Identify which cell holds the provided text, then report its (x, y) central coordinate. 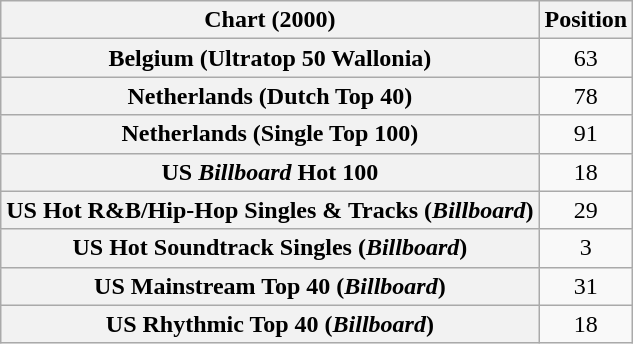
29 (586, 210)
Position (586, 20)
Chart (2000) (270, 20)
63 (586, 58)
Netherlands (Single Top 100) (270, 134)
US Hot Soundtrack Singles (Billboard) (270, 248)
US Mainstream Top 40 (Billboard) (270, 286)
Belgium (Ultratop 50 Wallonia) (270, 58)
US Rhythmic Top 40 (Billboard) (270, 324)
3 (586, 248)
31 (586, 286)
78 (586, 96)
US Billboard Hot 100 (270, 172)
Netherlands (Dutch Top 40) (270, 96)
91 (586, 134)
US Hot R&B/Hip-Hop Singles & Tracks (Billboard) (270, 210)
